Extract the (X, Y) coordinate from the center of the cell holding the provided text.  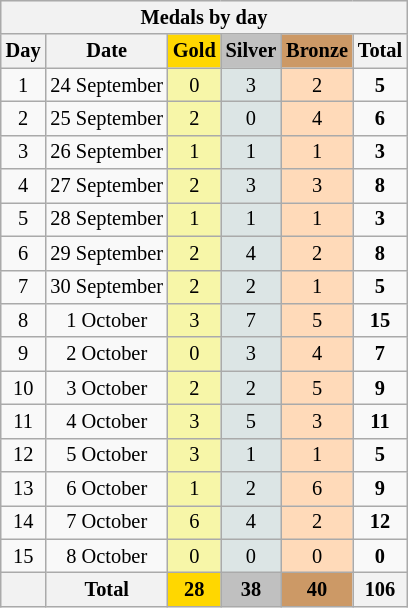
2 October (107, 354)
106 (380, 589)
6 October (107, 489)
8 October (107, 556)
1 October (107, 320)
40 (317, 589)
5 October (107, 455)
30 September (107, 287)
38 (252, 589)
Gold (194, 51)
26 September (107, 152)
Date (107, 51)
13 (24, 489)
Day (24, 51)
24 September (107, 85)
10 (24, 388)
27 September (107, 186)
Medals by day (204, 17)
28 September (107, 219)
Silver (252, 51)
25 September (107, 118)
4 October (107, 421)
3 October (107, 388)
7 October (107, 522)
Bronze (317, 51)
28 (194, 589)
29 September (107, 253)
14 (24, 522)
